Pinpoint the cell where the given text exists, returning its [X, Y] midpoint coordinate. 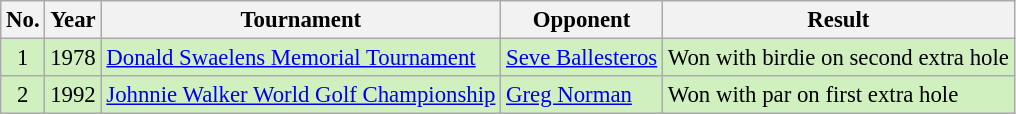
Greg Norman [582, 95]
Opponent [582, 20]
1992 [73, 95]
Result [839, 20]
Tournament [301, 20]
Seve Ballesteros [582, 58]
Year [73, 20]
Won with birdie on second extra hole [839, 58]
Won with par on first extra hole [839, 95]
1978 [73, 58]
Donald Swaelens Memorial Tournament [301, 58]
2 [23, 95]
Johnnie Walker World Golf Championship [301, 95]
1 [23, 58]
No. [23, 20]
